Determine the (X, Y) coordinate at the center of the cell enclosing the given text.  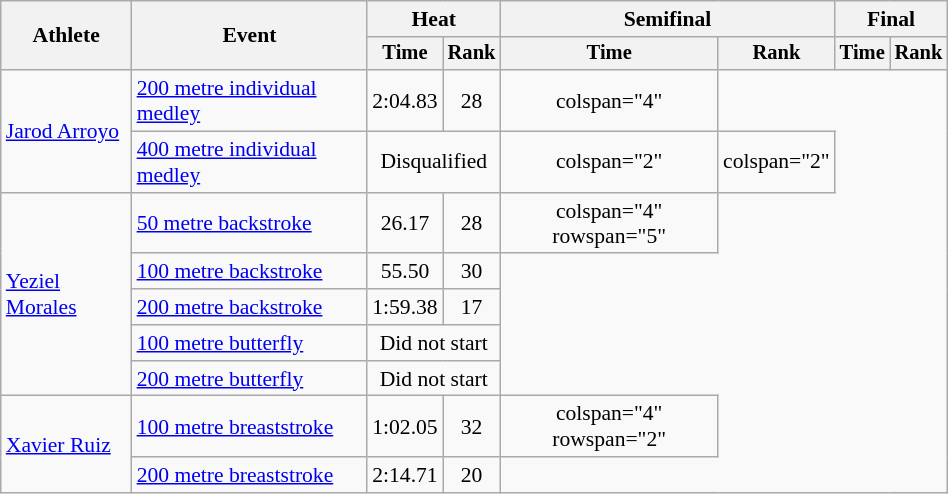
32 (472, 426)
200 metre butterfly (250, 379)
100 metre backstroke (250, 272)
Heat (434, 19)
Jarod Arroyo (66, 131)
Athlete (66, 36)
Xavier Ruiz (66, 444)
400 metre individual medley (250, 162)
Disqualified (434, 162)
50 metre backstroke (250, 224)
100 metre breaststroke (250, 426)
200 metre breaststroke (250, 475)
17 (472, 307)
colspan="4" (609, 100)
26.17 (404, 224)
1:59.38 (404, 307)
colspan="4" rowspan="5" (609, 224)
1:02.05 (404, 426)
2:04.83 (404, 100)
2:14.71 (404, 475)
100 metre butterfly (250, 343)
30 (472, 272)
Final (892, 19)
Yeziel Morales (66, 295)
55.50 (404, 272)
200 metre individual medley (250, 100)
200 metre backstroke (250, 307)
Semifinal (667, 19)
colspan="4" rowspan="2" (609, 426)
Event (250, 36)
20 (472, 475)
